Provide the (X, Y) coordinate of the cell's center where the given text is located.  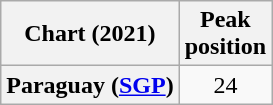
24 (225, 85)
Chart (2021) (90, 34)
Paraguay (SGP) (90, 85)
Peakposition (225, 34)
